Extract the (x, y) coordinate from the center of the cell holding the provided text.  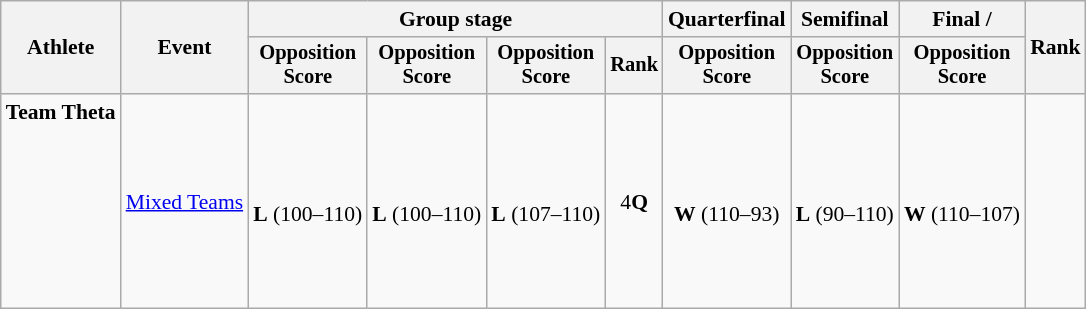
Final / (962, 19)
Team Theta (61, 201)
Semifinal (845, 19)
L (90–110) (845, 201)
Mixed Teams (185, 201)
W (110–93) (727, 201)
W (110–107) (962, 201)
Athlete (61, 48)
Event (185, 48)
L (107–110) (546, 201)
Quarterfinal (727, 19)
Group stage (456, 19)
4Q (634, 201)
